For the text-containing cell, return its midpoint in (X, Y) coordinate format. 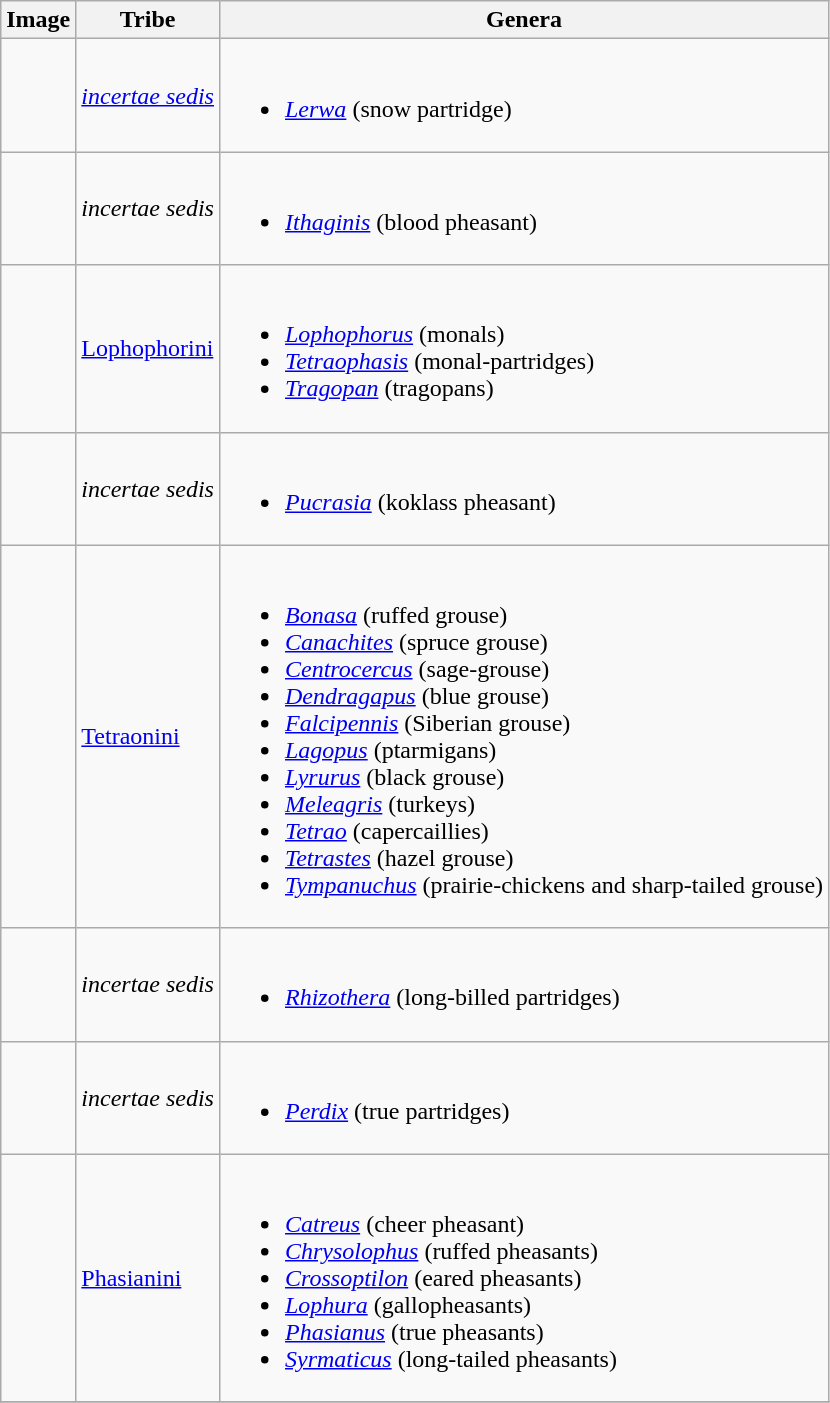
Lerwa (snow partridge) (524, 96)
Tetraonini (148, 736)
Ithaginis (blood pheasant) (524, 208)
Genera (524, 20)
Pucrasia (koklass pheasant) (524, 488)
Phasianini (148, 1278)
Perdix (true partridges) (524, 1098)
Lophophorus (monals)Tetraophasis (monal-partridges)Tragopan (tragopans) (524, 348)
Image (38, 20)
Lophophorini (148, 348)
Tribe (148, 20)
Rhizothera (long-billed partridges) (524, 984)
